Return the [X, Y] coordinate for the center point of the cell that contains the specified text.  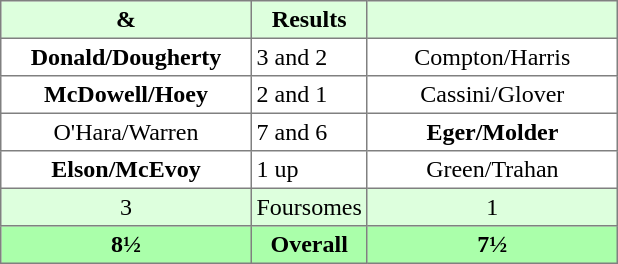
2 and 1 [309, 95]
8½ [126, 245]
Elson/McEvoy [126, 170]
Overall [309, 245]
Eger/Molder [492, 132]
& [126, 20]
Green/Trahan [492, 170]
O'Hara/Warren [126, 132]
McDowell/Hoey [126, 95]
Cassini/Glover [492, 95]
7 and 6 [309, 132]
1 [492, 207]
7½ [492, 245]
Foursomes [309, 207]
Compton/Harris [492, 57]
3 and 2 [309, 57]
1 up [309, 170]
Results [309, 20]
3 [126, 207]
Donald/Dougherty [126, 57]
